Identify which cell holds the provided text, then report its [X, Y] central coordinate. 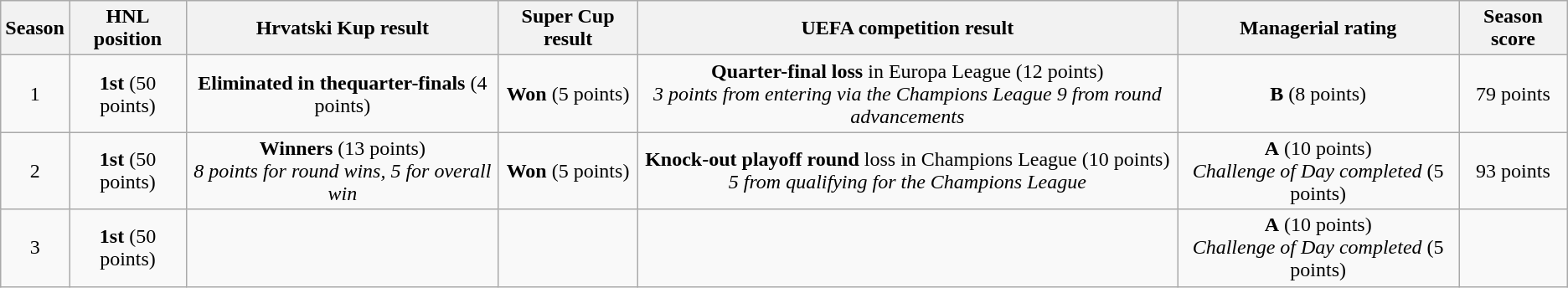
93 points [1514, 171]
Season [35, 28]
UEFA competition result [908, 28]
Season score [1514, 28]
1 [35, 94]
79 points [1514, 94]
2 [35, 171]
Quarter-final loss in Europa League (12 points)3 points from entering via the Champions League 9 from round advancements [908, 94]
Managerial rating [1318, 28]
HNL position [127, 28]
B (8 points) [1318, 94]
Super Cup result [568, 28]
Hrvatski Kup result [343, 28]
Eliminated in thequarter-finals (4 points) [343, 94]
3 [35, 248]
Knock-out playoff round loss in Champions League (10 points)5 from qualifying for the Champions League [908, 171]
Winners (13 points)8 points for round wins, 5 for overall win [343, 171]
